From the cell containing the given text, extract its center point as (x, y) coordinate. 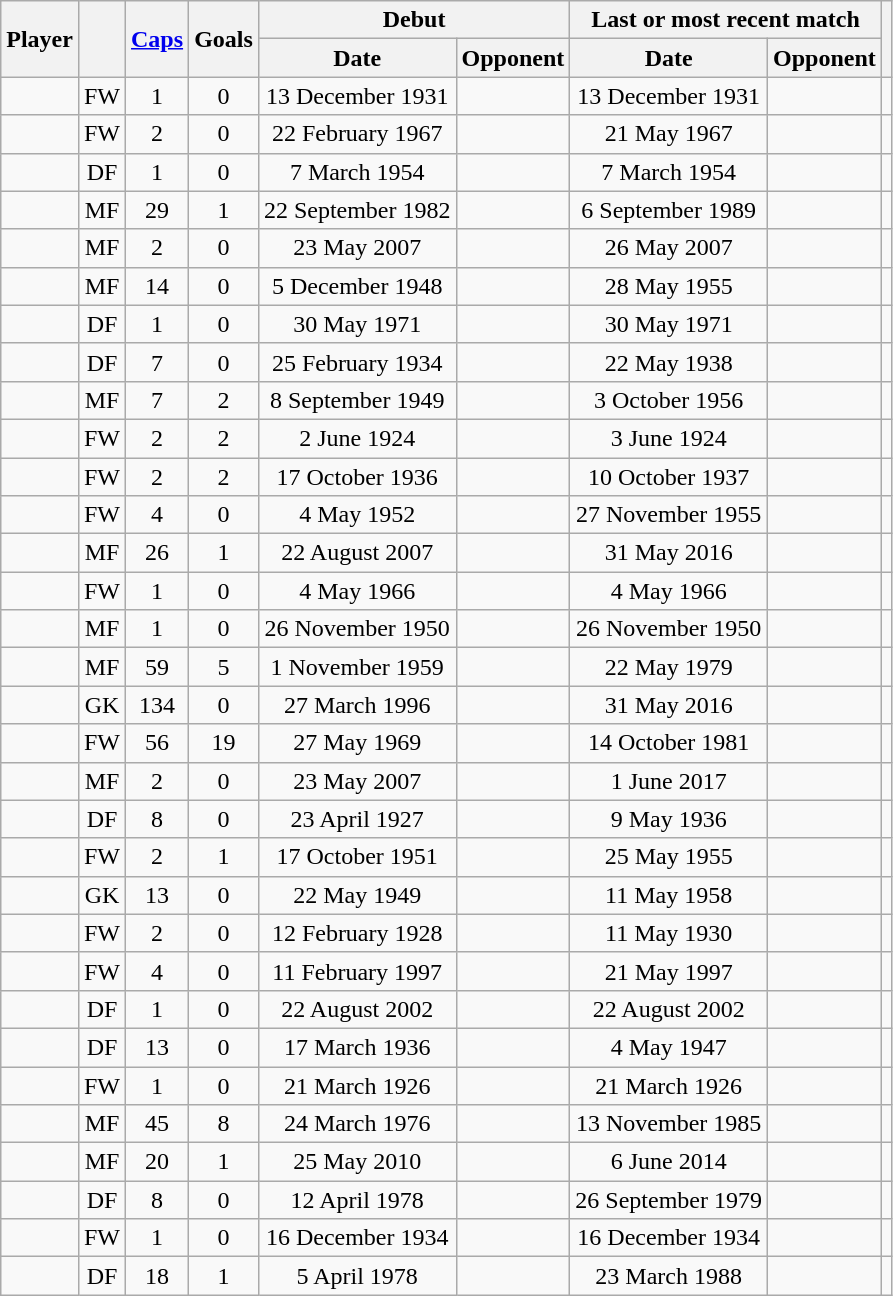
59 (158, 667)
22 September 1982 (357, 210)
12 February 1928 (357, 933)
17 March 1936 (357, 1047)
25 February 1934 (357, 362)
4 May 1947 (669, 1047)
26 (158, 553)
27 November 1955 (669, 515)
20 (158, 1162)
14 (158, 286)
5 April 1978 (357, 1276)
12 April 1978 (357, 1200)
10 October 1937 (669, 477)
11 May 1958 (669, 895)
5 December 1948 (357, 286)
29 (158, 210)
56 (158, 743)
6 September 1989 (669, 210)
9 May 1936 (669, 819)
22 May 1949 (357, 895)
21 May 1967 (669, 134)
Caps (158, 39)
5 (224, 667)
19 (224, 743)
17 October 1951 (357, 857)
24 March 1976 (357, 1124)
11 February 1997 (357, 971)
Last or most recent match (726, 20)
27 May 1969 (357, 743)
2 June 1924 (357, 438)
22 May 1938 (669, 362)
8 September 1949 (357, 400)
27 March 1996 (357, 705)
4 May 1952 (357, 515)
Player (40, 39)
26 September 1979 (669, 1200)
23 March 1988 (669, 1276)
28 May 1955 (669, 286)
3 June 1924 (669, 438)
134 (158, 705)
11 May 1930 (669, 933)
22 August 2007 (357, 553)
1 June 2017 (669, 781)
Debut (414, 20)
21 May 1997 (669, 971)
22 May 1979 (669, 667)
17 October 1936 (357, 477)
25 May 1955 (669, 857)
Goals (224, 39)
45 (158, 1124)
13 November 1985 (669, 1124)
23 April 1927 (357, 819)
3 October 1956 (669, 400)
22 February 1967 (357, 134)
26 May 2007 (669, 248)
6 June 2014 (669, 1162)
1 November 1959 (357, 667)
14 October 1981 (669, 743)
25 May 2010 (357, 1162)
18 (158, 1276)
